Return the (x, y) coordinate for the center point of the cell that contains the specified text.  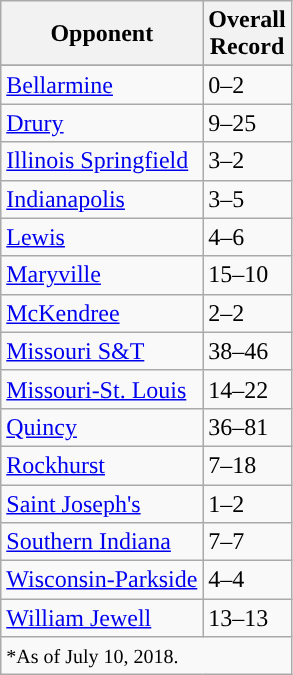
36–81 (247, 427)
4–6 (247, 237)
Maryville (102, 275)
Illinois Springfield (102, 161)
7–7 (247, 542)
Drury (102, 123)
0–2 (247, 85)
9–25 (247, 123)
Missouri-St. Louis (102, 389)
2–2 (247, 313)
William Jewell (102, 618)
Quincy (102, 427)
15–10 (247, 275)
13–13 (247, 618)
4–4 (247, 580)
Missouri S&T (102, 351)
1–2 (247, 503)
Indianapolis (102, 199)
Overall Record (247, 34)
Southern Indiana (102, 542)
3–2 (247, 161)
McKendree (102, 313)
Rockhurst (102, 465)
14–22 (247, 389)
*As of July 10, 2018. (146, 656)
Opponent (102, 34)
Lewis (102, 237)
Wisconsin-Parkside (102, 580)
Saint Joseph's (102, 503)
Bellarmine (102, 85)
3–5 (247, 199)
7–18 (247, 465)
38–46 (247, 351)
